Detect which cell encompasses the target text, then output its [X, Y] center coordinate. 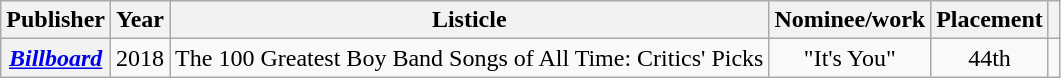
2018 [140, 58]
Year [140, 20]
Nominee/work [850, 20]
Publisher [56, 20]
"It's You" [850, 58]
Listicle [470, 20]
The 100 Greatest Boy Band Songs of All Time: Critics' Picks [470, 58]
Billboard [56, 58]
Placement [990, 20]
44th [990, 58]
